Detect which cell encompasses the target text, then output its (x, y) center coordinate. 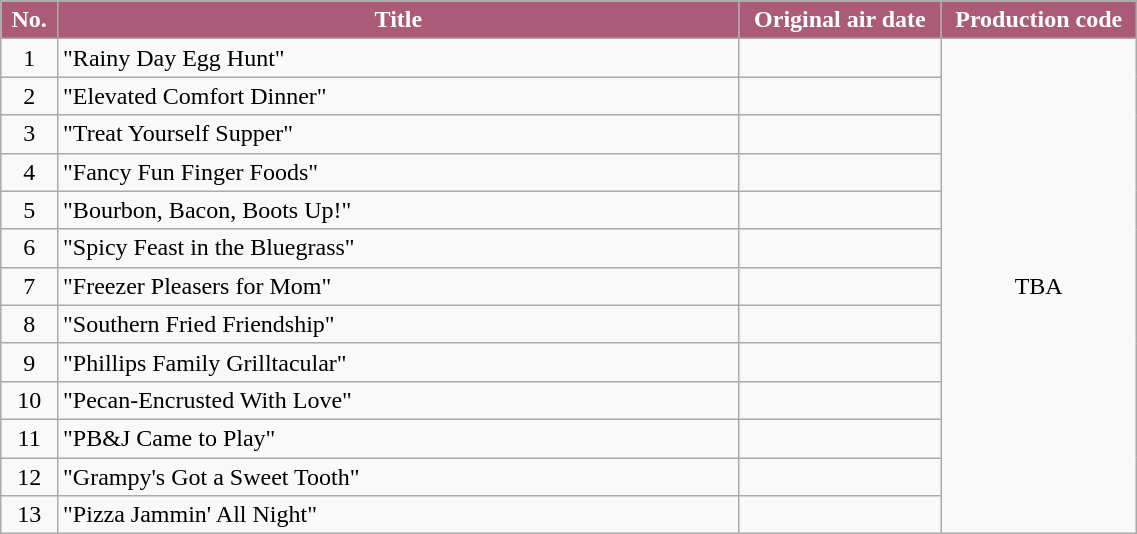
"Rainy Day Egg Hunt" (399, 58)
"Southern Fried Friendship" (399, 324)
6 (30, 248)
"Phillips Family Grilltacular" (399, 362)
9 (30, 362)
"Grampy's Got a Sweet Tooth" (399, 477)
10 (30, 400)
7 (30, 286)
11 (30, 438)
1 (30, 58)
"Pizza Jammin' All Night" (399, 515)
"Bourbon, Bacon, Boots Up!" (399, 210)
Production code (1039, 20)
3 (30, 134)
2 (30, 96)
No. (30, 20)
"Pecan-Encrusted With Love" (399, 400)
8 (30, 324)
Original air date (840, 20)
5 (30, 210)
"PB&J Came to Play" (399, 438)
12 (30, 477)
"Freezer Pleasers for Mom" (399, 286)
4 (30, 172)
"Fancy Fun Finger Foods" (399, 172)
13 (30, 515)
TBA (1039, 286)
"Spicy Feast in the Bluegrass" (399, 248)
"Treat Yourself Supper" (399, 134)
Title (399, 20)
"Elevated Comfort Dinner" (399, 96)
